Determine the (X, Y) coordinate at the center of the cell enclosing the given text.  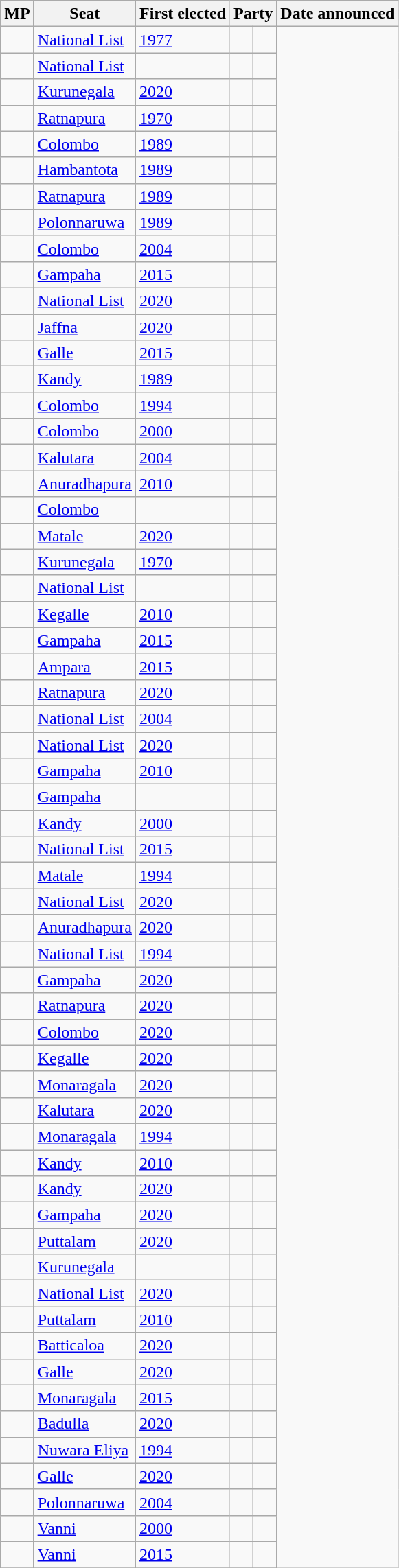
1977 (183, 40)
MP (17, 14)
Seat (84, 14)
Badulla (84, 1424)
Nuwara Eliya (84, 1450)
First elected (183, 14)
Jaffna (84, 327)
Batticaloa (84, 1346)
Party (253, 14)
Hambantota (84, 170)
Ampara (84, 666)
Date announced (338, 14)
